Extract the (X, Y) coordinate from the center of the cell holding the provided text.  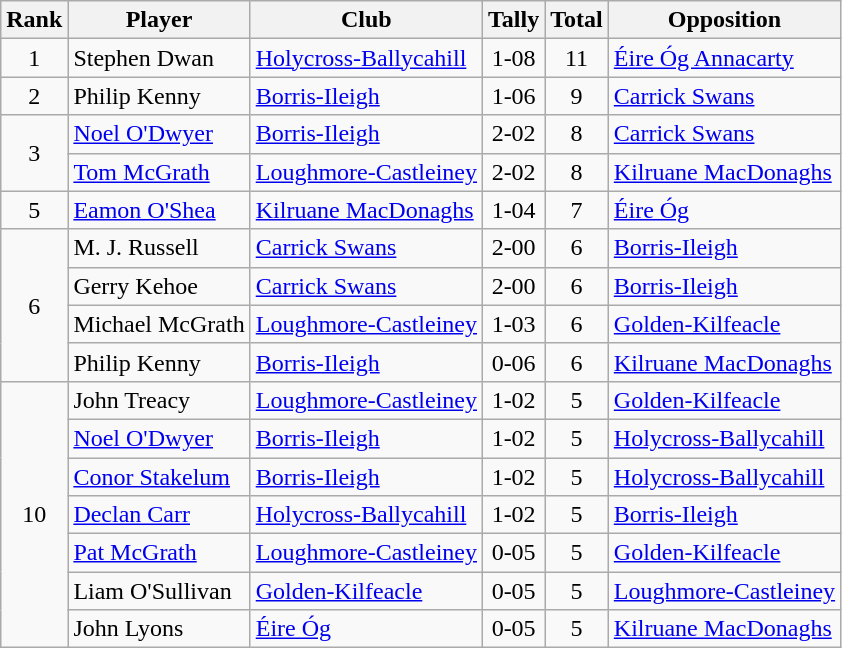
9 (577, 96)
Declan Carr (159, 515)
Rank (34, 20)
John Lyons (159, 629)
Conor Stakelum (159, 477)
Player (159, 20)
1 (34, 58)
John Treacy (159, 400)
Opposition (724, 20)
10 (34, 514)
0-06 (514, 362)
Éire Óg Annacarty (724, 58)
3 (34, 153)
7 (577, 210)
2 (34, 96)
Tally (514, 20)
Total (577, 20)
1-03 (514, 324)
Tom McGrath (159, 172)
1-06 (514, 96)
Eamon O'Shea (159, 210)
Gerry Kehoe (159, 286)
1-08 (514, 58)
Club (366, 20)
Stephen Dwan (159, 58)
11 (577, 58)
Michael McGrath (159, 324)
M. J. Russell (159, 248)
Liam O'Sullivan (159, 591)
Pat McGrath (159, 553)
1-04 (514, 210)
